Extract the [x, y] coordinate from the center of the cell holding the provided text.  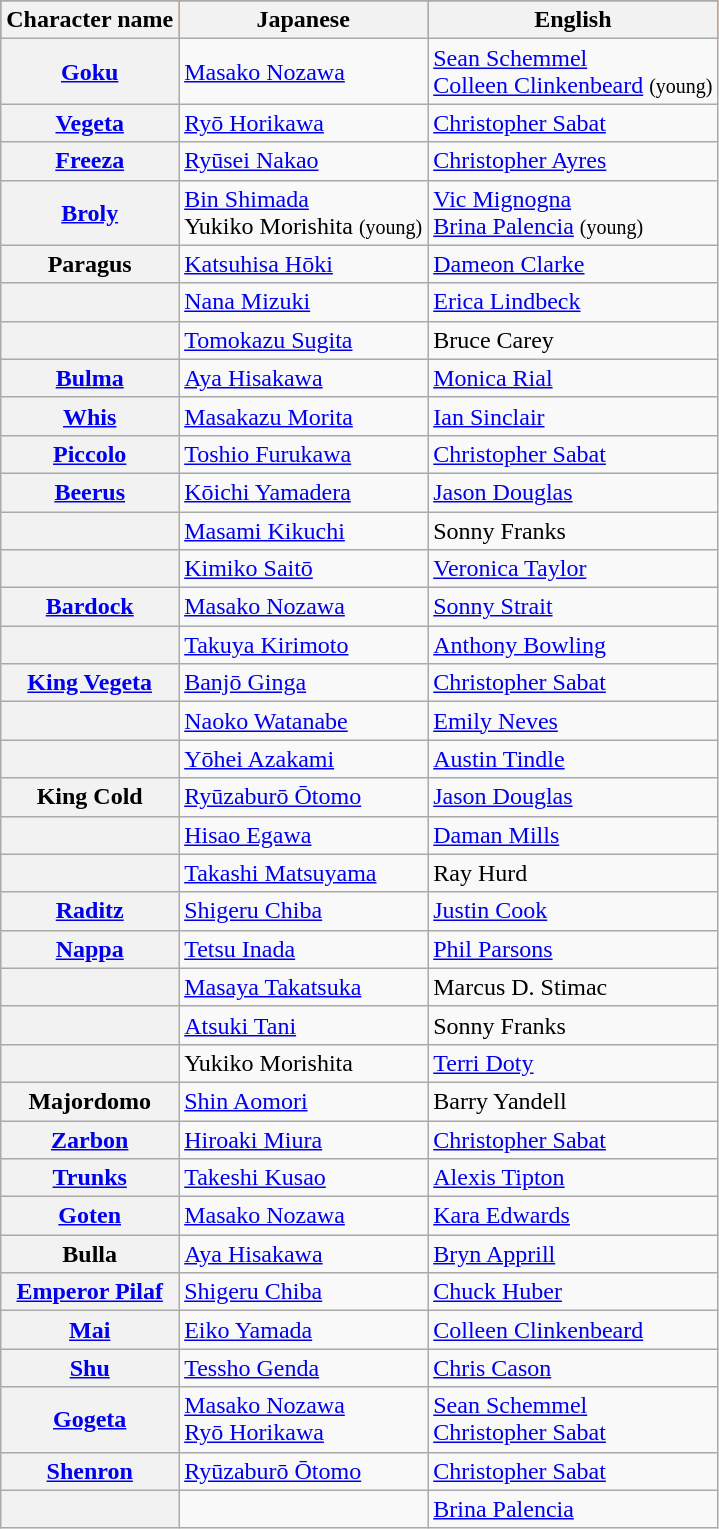
Raditz [90, 911]
Trunks [90, 1178]
Marcus D. Stimac [573, 987]
Nana Mizuki [304, 302]
Kōichi Yamadera [304, 492]
Alexis Tipton [573, 1178]
Shenron [90, 1471]
Phil Parsons [573, 949]
Hisao Egawa [304, 835]
Ray Hurd [573, 873]
Takuya Kirimoto [304, 645]
Vic MignognaBrina Palencia (young) [573, 212]
Katsuhisa Hōki [304, 264]
Sonny Strait [573, 607]
Eiko Yamada [304, 1330]
Vegeta [90, 123]
King Vegeta [90, 683]
Anthony Bowling [573, 645]
Veronica Taylor [573, 569]
Dameon Clarke [573, 264]
Austin Tindle [573, 759]
Piccolo [90, 454]
Nappa [90, 949]
Masako NozawaRyō Horikawa [304, 1420]
Bulla [90, 1254]
Bryn Apprill [573, 1254]
Sean SchemmelColleen Clinkenbeard (young) [573, 72]
Shu [90, 1368]
Yukiko Morishita [304, 1063]
Masaya Takatsuka [304, 987]
Gogeta [90, 1420]
Majordomo [90, 1101]
Goten [90, 1216]
Mai [90, 1330]
Yōhei Azakami [304, 759]
Kimiko Saitō [304, 569]
Broly [90, 212]
Zarbon [90, 1139]
Bardock [90, 607]
Terri Doty [573, 1063]
Emily Neves [573, 721]
Masakazu Morita [304, 416]
Emperor Pilaf [90, 1292]
Takashi Matsuyama [304, 873]
Tomokazu Sugita [304, 340]
Toshio Furukawa [304, 454]
Hiroaki Miura [304, 1139]
Colleen Clinkenbeard [573, 1330]
Shin Aomori [304, 1101]
Ian Sinclair [573, 416]
Bulma [90, 378]
Bruce Carey [573, 340]
Justin Cook [573, 911]
Naoko Watanabe [304, 721]
Ryūsei Nakao [304, 161]
Freeza [90, 161]
Masami Kikuchi [304, 531]
Sean SchemmelChristopher Sabat [573, 1420]
Character name [90, 20]
Takeshi Kusao [304, 1178]
Tetsu Inada [304, 949]
Ryō Horikawa [304, 123]
English [573, 20]
Goku [90, 72]
Whis [90, 416]
Brina Palencia [573, 1509]
King Cold [90, 797]
Erica Lindbeck [573, 302]
Kara Edwards [573, 1216]
Chuck Huber [573, 1292]
Christopher Ayres [573, 161]
Bin ShimadaYukiko Morishita (young) [304, 212]
Banjō Ginga [304, 683]
Tessho Genda [304, 1368]
Atsuki Tani [304, 1025]
Beerus [90, 492]
Japanese [304, 20]
Chris Cason [573, 1368]
Daman Mills [573, 835]
Monica Rial [573, 378]
Barry Yandell [573, 1101]
Paragus [90, 264]
